Locate the cell with the specified text and output its (X, Y) center coordinate. 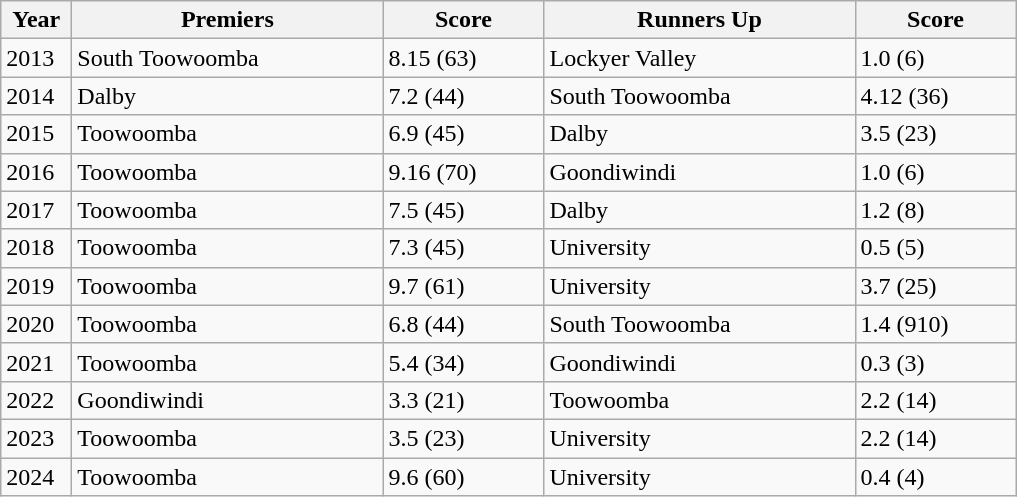
2017 (36, 210)
7.5 (45) (464, 210)
0.3 (3) (936, 362)
9.16 (70) (464, 172)
2014 (36, 96)
6.9 (45) (464, 134)
7.3 (45) (464, 248)
9.6 (60) (464, 477)
2018 (36, 248)
8.15 (63) (464, 58)
7.2 (44) (464, 96)
Premiers (228, 20)
2020 (36, 324)
1.2 (8) (936, 210)
2015 (36, 134)
2013 (36, 58)
2023 (36, 438)
4.12 (36) (936, 96)
6.8 (44) (464, 324)
3.7 (25) (936, 286)
Lockyer Valley (700, 58)
2019 (36, 286)
9.7 (61) (464, 286)
2024 (36, 477)
0.5 (5) (936, 248)
0.4 (4) (936, 477)
2016 (36, 172)
Year (36, 20)
2021 (36, 362)
Runners Up (700, 20)
3.3 (21) (464, 400)
2022 (36, 400)
1.4 (910) (936, 324)
5.4 (34) (464, 362)
